Determine the (x, y) coordinate at the center of the cell enclosing the given text.  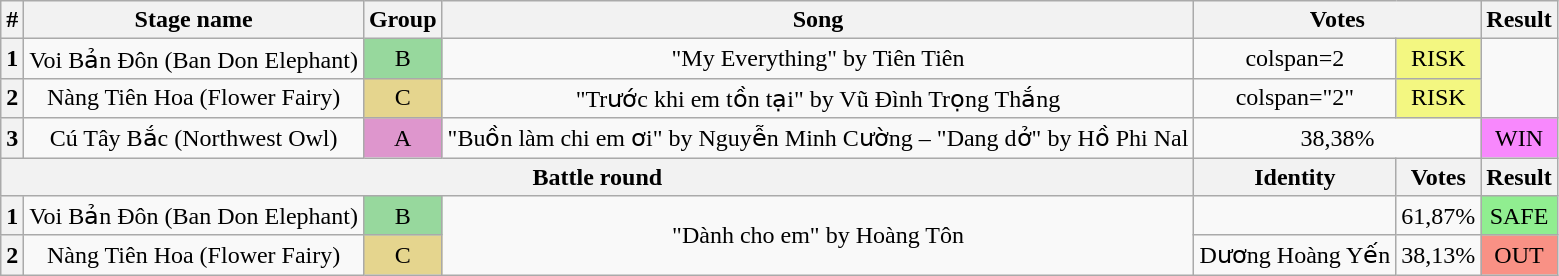
Cú Tây Bắc (Northwest Owl) (194, 138)
Stage name (194, 20)
Group (402, 20)
colspan="2" (1295, 98)
"My Everything" by Tiên Tiên (818, 59)
Battle round (598, 177)
OUT (1519, 255)
colspan=2 (1295, 59)
38,38% (1338, 138)
SAFE (1519, 216)
# (12, 20)
38,13% (1438, 255)
WIN (1519, 138)
Dương Hoàng Yến (1295, 255)
3 (12, 138)
A (402, 138)
"Buồn làm chi em ơi" by Nguyễn Minh Cường – "Dang dở" by Hồ Phi Nal (818, 138)
61,87% (1438, 216)
"Dành cho em" by Hoàng Tôn (818, 236)
Identity (1295, 177)
"Trước khi em tồn tại" by Vũ Đình Trọng Thắng (818, 98)
Song (818, 20)
